Extract the (x, y) coordinate from the center of the cell holding the provided text.  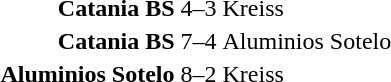
7–4 (198, 41)
